Provide the (X, Y) coordinate of the cell's center where the given text is located.  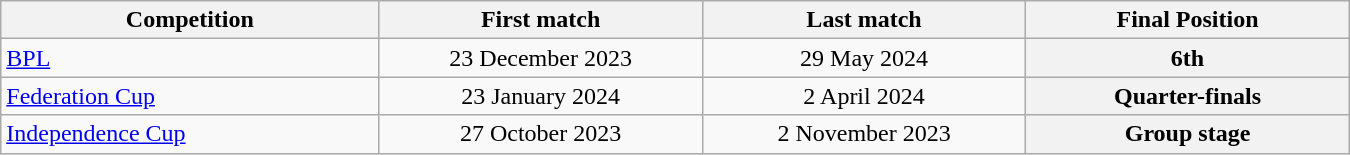
6th (1188, 58)
27 October 2023 (540, 134)
2 April 2024 (864, 96)
23 December 2023 (540, 58)
Competition (190, 20)
Group stage (1188, 134)
Quarter-finals (1188, 96)
23 January 2024 (540, 96)
2 November 2023 (864, 134)
BPL (190, 58)
Last match (864, 20)
Final Position (1188, 20)
Federation Cup (190, 96)
29 May 2024 (864, 58)
Independence Cup (190, 134)
First match (540, 20)
